Return [x, y] of the center of cell containing provided text 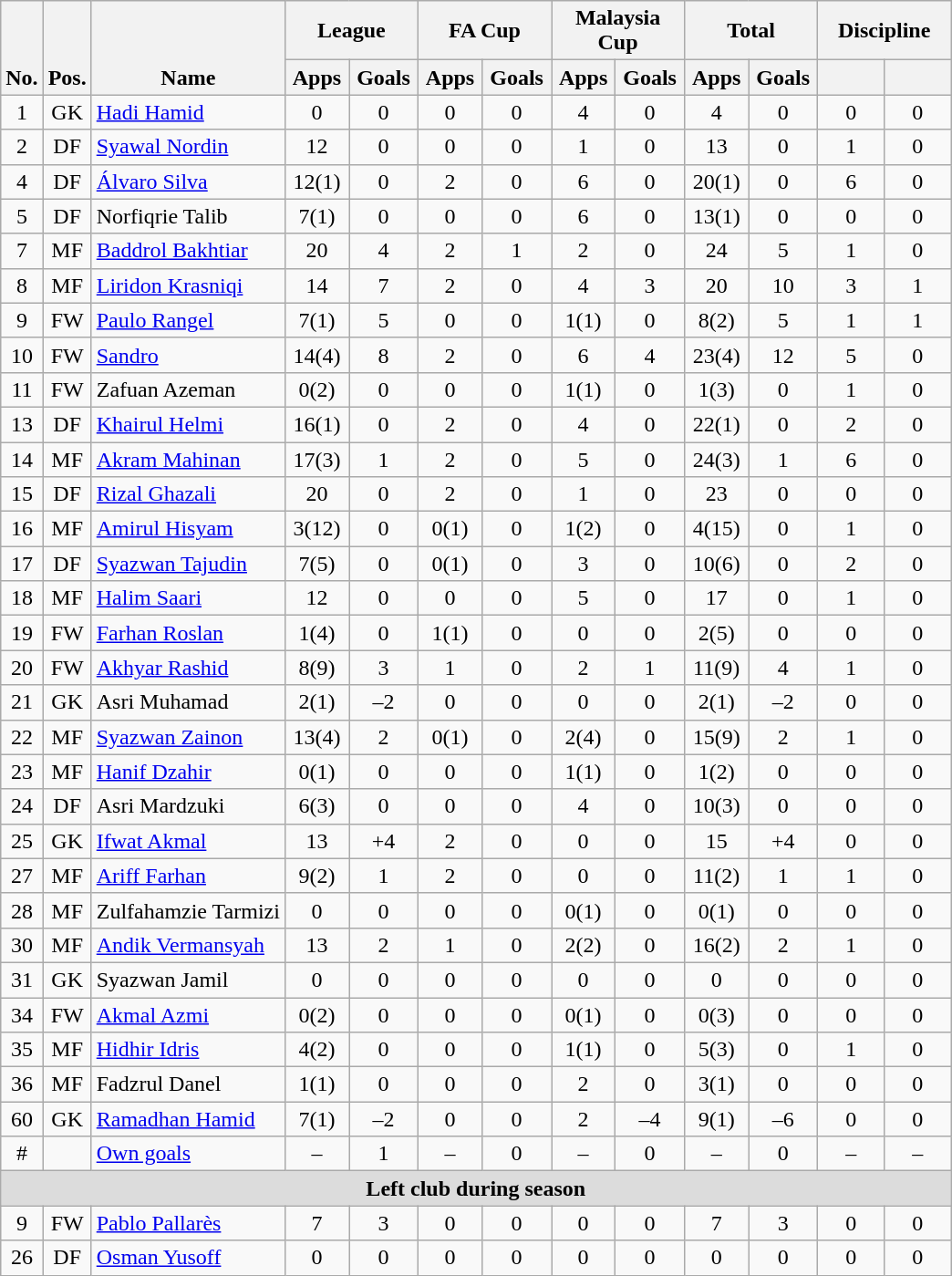
11(2) [717, 876]
5(3) [717, 1050]
–6 [783, 1119]
Hadi Hamid [188, 112]
1(3) [717, 389]
14(4) [316, 355]
Amirul Hisyam [188, 529]
Syawal Nordin [188, 147]
Andik Vermansyah [188, 945]
27 [22, 876]
4(2) [316, 1050]
18 [22, 598]
11(9) [717, 668]
19 [22, 633]
13(4) [316, 737]
30 [22, 945]
Hanif Dzahir [188, 772]
Baddrol Bakhtiar [188, 251]
Asri Mardzuki [188, 806]
Malaysia Cup [618, 31]
2(2) [584, 945]
16 [22, 529]
10(6) [717, 564]
Hidhir Idris [188, 1050]
4(15) [717, 529]
Osman Yusoff [188, 1258]
2(4) [584, 737]
24(3) [717, 459]
No. [22, 47]
Akhyar Rashid [188, 668]
2(5) [717, 633]
36 [22, 1084]
31 [22, 980]
Paulo Rangel [188, 320]
10(3) [717, 806]
Pos. [67, 47]
Sandro [188, 355]
Zafuan Azeman [188, 389]
6(3) [316, 806]
Left club during season [476, 1188]
23(4) [717, 355]
20(1) [717, 182]
60 [22, 1119]
–4 [650, 1119]
Norfiqrie Talib [188, 216]
8(2) [717, 320]
League [351, 31]
8(9) [316, 668]
Asri Muhamad [188, 702]
Discipline [885, 31]
13(1) [717, 216]
17(3) [316, 459]
12(1) [316, 182]
21 [22, 702]
22 [22, 737]
Syazwan Zainon [188, 737]
Fadzrul Danel [188, 1084]
35 [22, 1050]
Halim Saari [188, 598]
0(3) [717, 1015]
Total [751, 31]
# [22, 1154]
FA Cup [484, 31]
11 [22, 389]
Ramadhan Hamid [188, 1119]
3(1) [717, 1084]
Ifwat Akmal [188, 841]
Pablo Pallarès [188, 1223]
Ariff Farhan [188, 876]
Syazwan Tajudin [188, 564]
Khairul Helmi [188, 424]
1(4) [316, 633]
Own goals [188, 1154]
Farhan Roslan [188, 633]
9(2) [316, 876]
Akram Mahinan [188, 459]
16(2) [717, 945]
Álvaro Silva [188, 182]
9(1) [717, 1119]
26 [22, 1258]
Akmal Azmi [188, 1015]
3(12) [316, 529]
Rizal Ghazali [188, 494]
16(1) [316, 424]
7(5) [316, 564]
Syazwan Jamil [188, 980]
Name [188, 47]
34 [22, 1015]
25 [22, 841]
Liridon Krasniqi [188, 285]
Zulfahamzie Tarmizi [188, 910]
15(9) [717, 737]
22(1) [717, 424]
28 [22, 910]
